Detect which cell encompasses the target text, then output its (x, y) center coordinate. 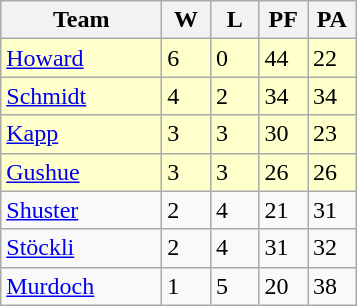
Kapp (82, 134)
Howard (82, 58)
Team (82, 20)
Stöckli (82, 248)
32 (332, 248)
0 (234, 58)
Schmidt (82, 96)
PF (284, 20)
5 (234, 286)
Gushue (82, 172)
22 (332, 58)
Shuster (82, 210)
20 (284, 286)
PA (332, 20)
L (234, 20)
38 (332, 286)
30 (284, 134)
6 (186, 58)
21 (284, 210)
44 (284, 58)
Murdoch (82, 286)
1 (186, 286)
W (186, 20)
23 (332, 134)
